From the cell containing the given text, extract its center point as (X, Y) coordinate. 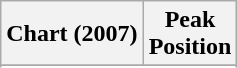
Chart (2007) (72, 34)
PeakPosition (190, 34)
